Provide the [X, Y] coordinate of the cell's center where the given text is located.  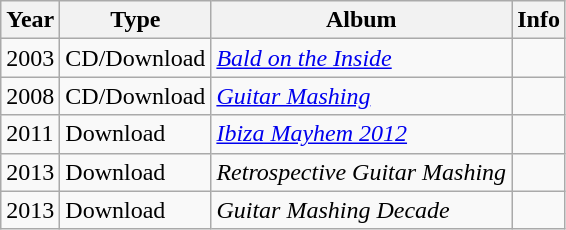
Info [539, 20]
2003 [30, 58]
Ibiza Mayhem 2012 [362, 134]
Type [136, 20]
2011 [30, 134]
Bald on the Inside [362, 58]
Year [30, 20]
2008 [30, 96]
Retrospective Guitar Mashing [362, 172]
Guitar Mashing Decade [362, 210]
Guitar Mashing [362, 96]
Album [362, 20]
